Locate the cell with the specified text and output its (X, Y) center coordinate. 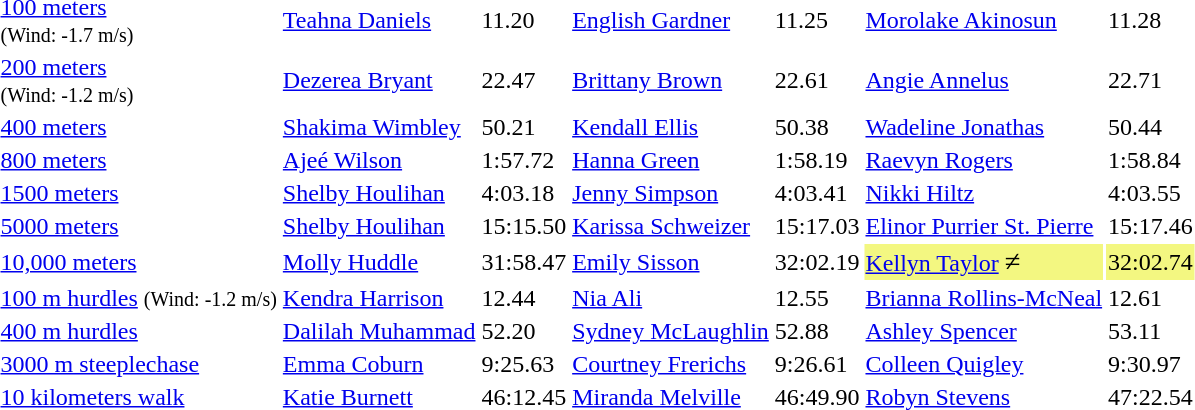
Elinor Purrier St. Pierre (984, 226)
15:17.46 (1151, 226)
Kendall Ellis (671, 127)
9:26.61 (817, 364)
Raevyn Rogers (984, 160)
Brianna Rollins-McNeal (984, 298)
Brittany Brown (671, 80)
52.20 (524, 331)
Dezerea Bryant (379, 80)
Karissa Schweizer (671, 226)
4:03.55 (1151, 193)
22.47 (524, 80)
1:58.19 (817, 160)
12.44 (524, 298)
1:57.72 (524, 160)
Nikki Hiltz (984, 193)
Emma Coburn (379, 364)
50.21 (524, 127)
Molly Huddle (379, 262)
52.88 (817, 331)
31:58.47 (524, 262)
Ashley Spencer (984, 331)
Angie Annelus (984, 80)
15:17.03 (817, 226)
Sydney McLaughlin (671, 331)
Kellyn Taylor ≠ (984, 262)
Jenny Simpson (671, 193)
Emily Sisson (671, 262)
Ajeé Wilson (379, 160)
53.11 (1151, 331)
15:15.50 (524, 226)
22.71 (1151, 80)
1:58.84 (1151, 160)
Shakima Wimbley (379, 127)
32:02.19 (817, 262)
Nia Ali (671, 298)
Dalilah Muhammad (379, 331)
50.38 (817, 127)
32:02.74 (1151, 262)
22.61 (817, 80)
Kendra Harrison (379, 298)
Courtney Frerichs (671, 364)
Wadeline Jonathas (984, 127)
9:30.97 (1151, 364)
Colleen Quigley (984, 364)
12.61 (1151, 298)
4:03.18 (524, 193)
50.44 (1151, 127)
4:03.41 (817, 193)
9:25.63 (524, 364)
12.55 (817, 298)
Hanna Green (671, 160)
